Capture the cell that displays the provided text and extract its [x, y] central coordinate. 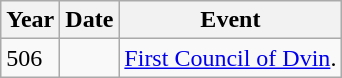
Year [30, 20]
Event [230, 20]
First Council of Dvin. [230, 58]
506 [30, 58]
Date [90, 20]
